Pinpoint the cell where the given text exists, returning its (X, Y) midpoint coordinate. 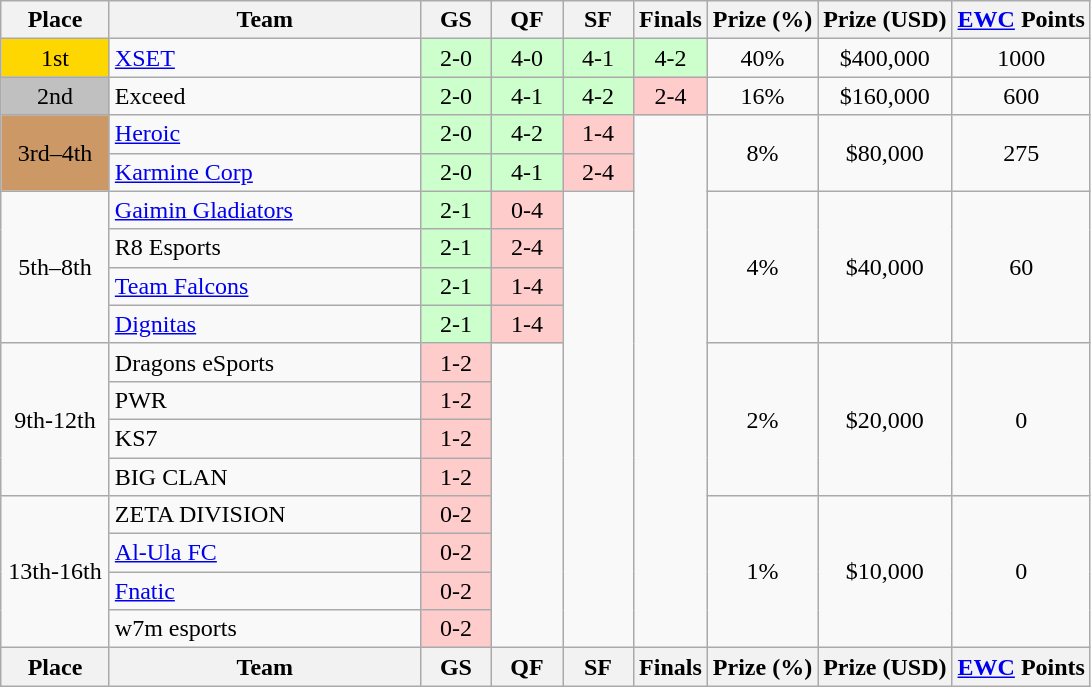
XSET (264, 58)
Fnatic (264, 591)
13th-16th (56, 572)
0-4 (526, 210)
8% (762, 153)
1% (762, 572)
9th-12th (56, 419)
ZETA DIVISION (264, 515)
1st (56, 58)
w7m esports (264, 629)
2% (762, 419)
4-0 (526, 58)
Dignitas (264, 324)
$80,000 (885, 153)
2nd (56, 96)
Exceed (264, 96)
1000 (1021, 58)
Team Falcons (264, 286)
3rd–4th (56, 153)
R8 Esports (264, 248)
BIG CLAN (264, 477)
275 (1021, 153)
PWR (264, 400)
16% (762, 96)
Heroic (264, 134)
60 (1021, 267)
Karmine Corp (264, 172)
$20,000 (885, 419)
Al-Ula FC (264, 553)
$40,000 (885, 267)
Dragons eSports (264, 362)
Gaimin Gladiators (264, 210)
4% (762, 267)
40% (762, 58)
KS7 (264, 438)
$10,000 (885, 572)
$160,000 (885, 96)
5th–8th (56, 267)
600 (1021, 96)
$400,000 (885, 58)
